Return [X, Y] of the center of cell containing provided text 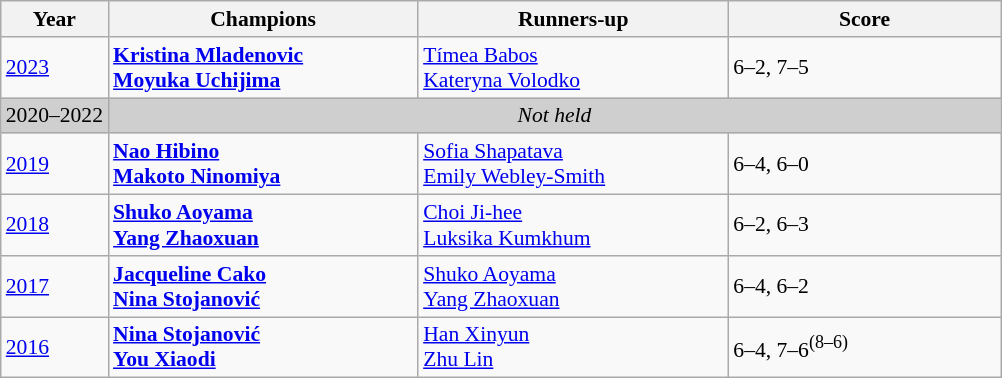
2016 [54, 348]
Choi Ji-hee Luksika Kumkhum [573, 226]
Year [54, 19]
6–2, 6–3 [864, 226]
Runners-up [573, 19]
2019 [54, 164]
Nina Stojanović You Xiaodi [263, 348]
Score [864, 19]
6–2, 7–5 [864, 68]
Tímea Babos Kateryna Volodko [573, 68]
Sofia Shapatava Emily Webley-Smith [573, 164]
Nao Hibino Makoto Ninomiya [263, 164]
2020–2022 [54, 116]
6–4, 6–0 [864, 164]
Kristina Mladenovic Moyuka Uchijima [263, 68]
2017 [54, 286]
Jacqueline Cako Nina Stojanović [263, 286]
2023 [54, 68]
Champions [263, 19]
Not held [554, 116]
6–4, 7–6(8–6) [864, 348]
2018 [54, 226]
Han Xinyun Zhu Lin [573, 348]
6–4, 6–2 [864, 286]
